Search for the cell housing the specified text and yield its [X, Y] center coordinate. 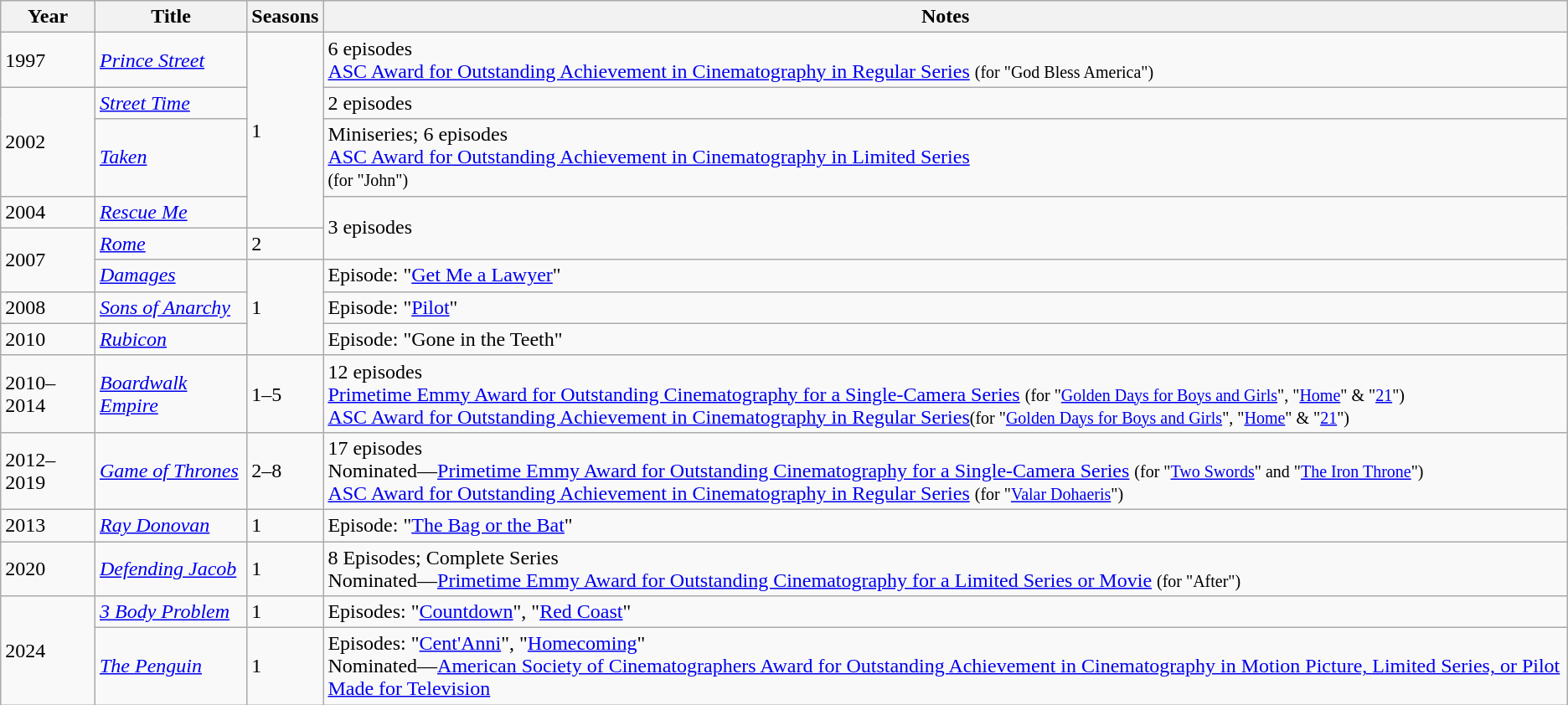
Episodes: "Countdown", "Red Coast" [945, 612]
Notes [945, 17]
Episode: "Gone in the Teeth" [945, 339]
Seasons [285, 17]
Taken [171, 157]
2012–2019 [49, 471]
Boardwalk Empire [171, 394]
3 episodes [945, 228]
Defending Jacob [171, 568]
2 episodes [945, 103]
Damages [171, 275]
Sons of Anarchy [171, 307]
3 Body Problem [171, 612]
Prince Street [171, 60]
2002 [49, 142]
2020 [49, 568]
Episode: "Get Me a Lawyer" [945, 275]
2010–2014 [49, 394]
The Penguin [171, 666]
1–5 [285, 394]
Street Time [171, 103]
2008 [49, 307]
2010 [49, 339]
2007 [49, 260]
Year [49, 17]
Rome [171, 244]
Title [171, 17]
6 episodesASC Award for Outstanding Achievement in Cinematography in Regular Series (for "God Bless America") [945, 60]
2–8 [285, 471]
Episode: "The Bag or the Bat" [945, 525]
Episode: "Pilot" [945, 307]
2 [285, 244]
Rescue Me [171, 212]
Ray Donovan [171, 525]
2004 [49, 212]
2024 [49, 651]
Game of Thrones [171, 471]
8 Episodes; Complete SeriesNominated—Primetime Emmy Award for Outstanding Cinematography for a Limited Series or Movie (for "After") [945, 568]
1997 [49, 60]
Miniseries; 6 episodesASC Award for Outstanding Achievement in Cinematography in Limited Series(for "John") [945, 157]
Rubicon [171, 339]
2013 [49, 525]
